Return the [x, y] coordinate for the center point of the cell that contains the specified text.  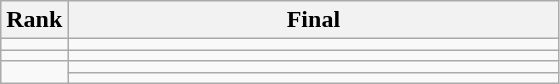
Rank [34, 20]
Final [314, 20]
